Determine the (X, Y) coordinate at the center of the cell enclosing the given text.  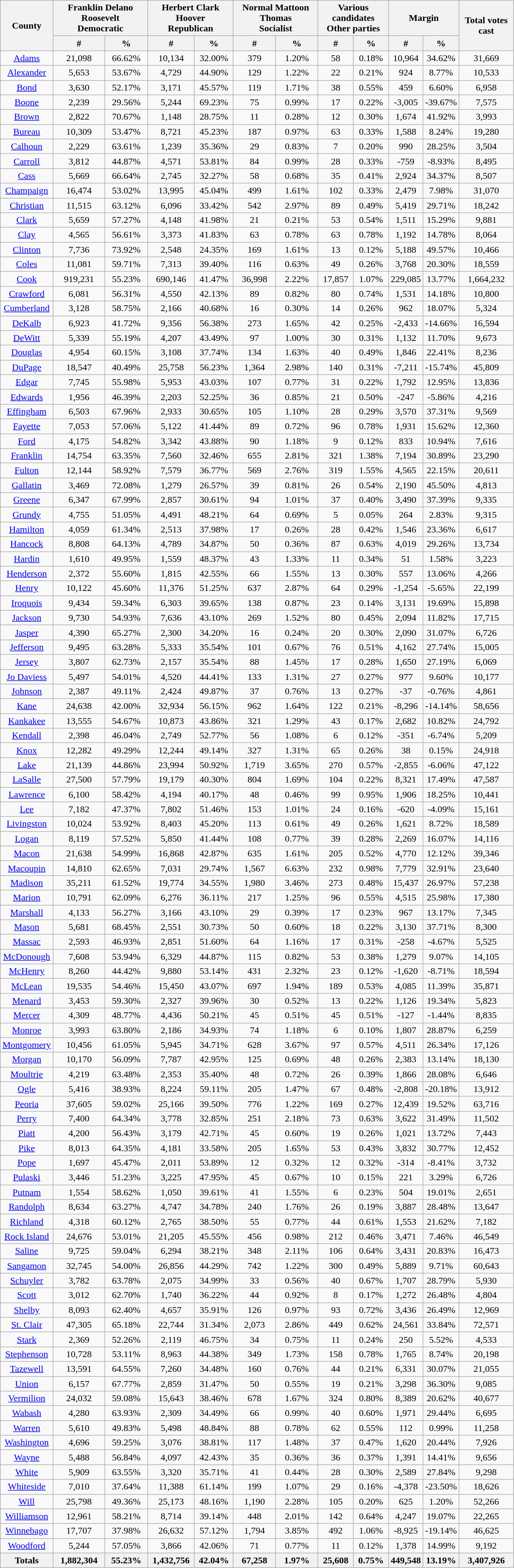
5,930 (486, 1280)
54.99% (126, 853)
189 (336, 986)
44.90% (214, 73)
7.46% (441, 1236)
0.34% (371, 559)
64.35% (126, 1148)
0.40% (371, 500)
48.37% (214, 559)
39.96% (214, 1001)
57.27% (126, 220)
1,866 (406, 1074)
47,122 (486, 765)
30.61% (214, 500)
13.72% (441, 1133)
0.42% (371, 529)
8,093 (79, 1310)
-8.41% (441, 1163)
42.87% (214, 853)
37.74% (214, 353)
4,491 (171, 515)
4,954 (79, 353)
Mercer (27, 1015)
13,734 (486, 544)
20.83% (441, 1251)
Morgan (27, 1060)
16,594 (486, 323)
52,266 (486, 1501)
37.39% (441, 500)
-2,433 (406, 323)
13,591 (79, 1369)
46,625 (486, 1531)
57.05% (126, 1546)
62 (336, 1428)
Normal Mattoon ThomasSocialist (276, 18)
39.65% (214, 603)
12,439 (406, 1104)
1.67% (296, 1399)
0.19% (371, 1207)
-8.71% (441, 971)
-4,378 (406, 1487)
20.44% (441, 1443)
2.97% (296, 205)
431 (255, 971)
Fayette (27, 426)
22.41% (441, 353)
Clinton (27, 250)
Wabash (27, 1413)
McLean (27, 986)
35.36% (214, 146)
34.71% (214, 1045)
1.45% (296, 662)
8,714 (171, 1516)
56.38% (214, 323)
2,765 (171, 1222)
8,507 (486, 176)
4,059 (79, 529)
Marshall (27, 912)
1,559 (171, 559)
Jersey (27, 662)
199 (255, 1487)
4,696 (79, 1443)
1,794 (255, 1531)
30.07% (441, 1369)
14,105 (486, 957)
53.02% (126, 190)
34.78% (214, 1207)
6,259 (486, 1030)
33.58% (214, 1148)
39.40% (214, 264)
4,804 (486, 1295)
31,070 (486, 190)
17,857 (336, 279)
57.52% (126, 839)
-247 (406, 397)
13.06% (441, 573)
0.44% (296, 1472)
34.93% (214, 1030)
39.14% (214, 1516)
4,247 (406, 1516)
42.95% (214, 1060)
3.65% (296, 765)
Jo Daviess (27, 677)
51.60% (214, 942)
62.70% (126, 1295)
11.70% (441, 338)
25,173 (171, 1501)
3,373 (171, 235)
40.17% (214, 794)
5,610 (79, 1428)
327 (255, 750)
14 (336, 308)
55.60% (126, 573)
9,298 (486, 1472)
5.52% (441, 1339)
54.67% (126, 721)
7,926 (486, 1443)
43.86% (214, 721)
2,327 (171, 1001)
3,407,926 (486, 1560)
Vermilion (27, 1399)
625 (406, 1501)
45.04% (214, 190)
DeKalb (27, 323)
22,199 (486, 588)
9,881 (486, 220)
20.30% (441, 264)
Hardin (27, 559)
23,640 (486, 868)
2,353 (171, 1074)
Massac (27, 942)
0.92% (296, 1295)
34.48% (214, 1369)
51.25% (214, 588)
2,682 (406, 721)
3,732 (486, 1163)
125 (255, 1060)
48.77% (126, 1015)
4,175 (79, 441)
St. Clair (27, 1325)
2,924 (406, 176)
15.29% (441, 220)
31,669 (486, 58)
2,157 (171, 662)
59.08% (126, 1399)
32.91% (441, 868)
492 (336, 1531)
Tazewell (27, 1369)
140 (336, 367)
697 (255, 986)
2.01% (296, 1516)
60.15% (126, 353)
23.36% (441, 529)
42.13% (214, 294)
38.21% (214, 1251)
17,380 (486, 897)
Pulaski (27, 1178)
14,116 (486, 839)
0.53% (371, 986)
24,638 (79, 706)
1,610 (79, 559)
16,473 (486, 1251)
2,119 (171, 1339)
1,190 (255, 1501)
2,551 (171, 927)
678 (255, 1399)
11,388 (171, 1487)
32.85% (214, 1118)
0.68% (296, 176)
Franklin (27, 456)
87 (336, 544)
2,548 (171, 250)
2.11% (296, 1251)
8,321 (406, 780)
7,194 (406, 456)
0.83% (296, 146)
26.48% (441, 1295)
7,745 (79, 382)
10,791 (79, 897)
24,792 (486, 721)
2.32% (296, 971)
-37 (406, 692)
101 (255, 647)
8.77% (441, 73)
65 (336, 750)
102 (336, 190)
2,387 (79, 692)
42.04% (214, 1560)
6.60% (441, 87)
65.27% (126, 632)
1,846 (406, 353)
Knox (27, 750)
Clay (27, 235)
75 (255, 102)
8,721 (171, 132)
7,636 (171, 618)
2.28% (296, 1501)
17.49% (441, 780)
1.73% (296, 1354)
1,621 (406, 824)
300 (336, 1266)
9,730 (79, 618)
53.81% (214, 161)
5,188 (406, 250)
13,836 (486, 382)
41.72% (126, 323)
6,276 (171, 897)
4,520 (171, 677)
29.44% (441, 1413)
2,589 (406, 1472)
0.74% (371, 294)
4,755 (79, 515)
32.46% (214, 456)
10 (336, 1178)
37.71% (441, 927)
56.15% (214, 706)
0.95% (371, 794)
63.55% (126, 1472)
1,021 (406, 1133)
112 (406, 1428)
2,073 (255, 1325)
53.92% (126, 824)
2.22% (296, 279)
34.49% (214, 1413)
11,081 (79, 264)
0.43% (371, 1148)
1,882,304 (79, 1560)
8,260 (79, 971)
-0.76% (441, 692)
Madison (27, 883)
22,265 (486, 1516)
45.47% (126, 1163)
Coles (27, 264)
Johnson (27, 692)
Greene (27, 500)
6,303 (171, 603)
47,305 (79, 1325)
7,787 (171, 1060)
0.50% (371, 397)
10,964 (406, 58)
4,219 (79, 1074)
4,181 (171, 1148)
54.46% (126, 986)
24,561 (406, 1325)
8,835 (486, 1015)
1,126 (406, 1001)
0.18% (371, 58)
990 (406, 146)
31.07% (441, 632)
19,774 (171, 883)
2.76% (296, 471)
42.55% (214, 573)
3,490 (406, 500)
2,851 (171, 942)
54.82% (126, 441)
1.94% (296, 986)
36.77% (214, 471)
Brown (27, 117)
Bureau (27, 132)
32,745 (79, 1266)
2,383 (406, 1060)
McDonough (27, 957)
-14.66% (441, 323)
3,320 (171, 1472)
32,934 (171, 706)
30.65% (214, 411)
-351 (406, 736)
47.37% (126, 809)
4,133 (79, 912)
45.50% (441, 485)
10,122 (79, 588)
5,339 (79, 338)
557 (406, 573)
2.83% (441, 515)
19,535 (79, 986)
48.21% (214, 515)
Herbert Clark HooverRepublican (190, 18)
2,513 (171, 529)
26.57% (214, 485)
49.83% (126, 1428)
0.47% (371, 1443)
9.07% (441, 957)
Monroe (27, 1030)
Peoria (27, 1104)
Alexander (27, 73)
270 (336, 765)
52.77% (214, 736)
4,515 (406, 897)
63.93% (126, 1413)
212 (336, 1236)
56 (255, 736)
11.82% (441, 618)
Bond (27, 87)
26.49% (441, 1310)
0.81% (296, 485)
32.00% (214, 58)
Stephenson (27, 1354)
Carroll (27, 161)
12.95% (441, 382)
2,300 (171, 632)
542 (255, 205)
Macon (27, 853)
52.25% (214, 397)
14.41% (441, 1457)
456 (255, 1236)
9,335 (486, 500)
3,179 (171, 1133)
56.23% (214, 367)
45,809 (486, 367)
138 (255, 603)
1.76% (296, 1207)
4,533 (486, 1339)
637 (255, 588)
67.99% (126, 500)
12,969 (486, 1310)
McHenry (27, 971)
46.75% (214, 1339)
1.97% (296, 1560)
6,503 (79, 411)
229,085 (406, 279)
52.17% (126, 87)
56.27% (126, 912)
7,579 (171, 471)
7,575 (486, 102)
7,736 (79, 250)
804 (255, 780)
38.50% (214, 1222)
White (27, 1472)
38.81% (214, 1443)
9,495 (79, 647)
3,469 (79, 485)
106 (336, 1251)
10,134 (171, 58)
46.04% (126, 736)
15,161 (486, 809)
Henderson (27, 573)
45.23% (214, 132)
26.97% (441, 883)
9,434 (79, 603)
39.50% (214, 1104)
1,740 (171, 1295)
48.16% (214, 1501)
3,431 (406, 1251)
6,294 (171, 1251)
44.86% (126, 765)
Various candidatesOther parties (353, 18)
6,157 (79, 1383)
0.56% (296, 1280)
4,194 (171, 794)
19,280 (486, 132)
1,815 (171, 573)
93 (336, 1310)
19.07% (441, 1516)
5,889 (406, 1266)
55.98% (126, 382)
1,931 (406, 426)
7 (336, 146)
7,802 (171, 809)
1,511 (406, 220)
10,873 (171, 721)
17,715 (486, 618)
38.46% (214, 1399)
31 (336, 382)
-23.50% (441, 1487)
Pike (27, 1148)
59.30% (126, 1001)
36.22% (214, 1295)
43.07% (214, 986)
5,416 (79, 1089)
22 (336, 73)
3,012 (79, 1295)
7.98% (441, 190)
19.69% (441, 603)
-1,254 (406, 588)
1,546 (406, 529)
3,570 (406, 411)
41.47% (214, 279)
4,019 (406, 544)
34.87% (214, 544)
15,005 (486, 647)
158 (336, 1354)
4,097 (171, 1457)
9.60% (441, 677)
2,203 (171, 397)
Ogle (27, 1089)
0.85% (296, 397)
2,651 (486, 1192)
Franklin Delano RooseveltDemocratic (101, 18)
-5.86% (441, 397)
28.79% (441, 1280)
251 (255, 1118)
28.25% (441, 146)
1.48% (296, 1443)
25.98% (441, 897)
1,956 (79, 397)
Wayne (27, 1457)
56.84% (126, 1457)
31.34% (214, 1325)
1.00% (296, 338)
5,324 (486, 308)
-39.67% (441, 102)
-8.93% (441, 161)
65.18% (126, 1325)
122 (336, 706)
36,998 (255, 279)
66.64% (126, 176)
Mason (27, 927)
76 (336, 647)
3,130 (406, 927)
27.19% (441, 662)
4,861 (486, 692)
56.61% (126, 235)
53.67% (126, 73)
26.34% (441, 1045)
53.01% (126, 1236)
232 (336, 868)
31.49% (441, 1118)
3.85% (296, 1531)
40.49% (126, 367)
104 (336, 780)
Scott (27, 1295)
Jefferson (27, 647)
18,130 (486, 1060)
-7,211 (406, 367)
8,064 (486, 235)
10,309 (79, 132)
56.43% (126, 1133)
24.35% (214, 250)
62.65% (126, 868)
33.42% (214, 205)
94 (255, 500)
5,488 (79, 1457)
36.11% (214, 897)
16,868 (171, 853)
8.74% (441, 1354)
71 (255, 1546)
2,186 (171, 1030)
1,971 (406, 1413)
13.19% (441, 1560)
1,132 (406, 338)
63.48% (126, 1074)
74 (255, 1030)
Williamson (27, 1516)
119 (255, 87)
2,933 (171, 411)
3,768 (406, 264)
240 (255, 1207)
14,754 (79, 456)
42 (336, 323)
Jasper (27, 632)
50.21% (214, 1015)
-2,808 (406, 1089)
2,593 (79, 942)
13.17% (441, 912)
Edgar (27, 382)
4,200 (79, 1133)
15,898 (486, 603)
Crawford (27, 294)
35,871 (486, 986)
1.10% (296, 411)
499 (255, 190)
99 (336, 794)
1,432,756 (171, 1560)
52.26% (126, 1339)
56.09% (126, 1060)
63.28% (126, 647)
5,333 (171, 647)
27 (336, 677)
3,342 (171, 441)
7,616 (486, 441)
DeWitt (27, 338)
21,638 (79, 853)
Livingston (27, 824)
3,166 (171, 912)
6,329 (171, 957)
40,677 (486, 1399)
28.08% (441, 1074)
Rock Island (27, 1236)
42.06% (214, 1546)
66.62% (126, 58)
2,190 (406, 485)
13.77% (441, 279)
319 (336, 471)
2,749 (171, 736)
-15.74% (441, 367)
Sangamon (27, 1266)
Total votes cast (486, 26)
69.23% (214, 102)
4,511 (406, 1045)
116 (255, 264)
34.20% (214, 632)
1,588 (406, 132)
8.72% (441, 824)
43.49% (214, 338)
26,632 (171, 1531)
-314 (406, 1163)
-4.67% (441, 942)
58.75% (126, 308)
Clark (27, 220)
18,594 (486, 971)
10,441 (486, 794)
8,224 (171, 1089)
1,239 (171, 146)
8,119 (79, 839)
18,547 (79, 367)
34.55% (214, 883)
Woodford (27, 1546)
3,887 (406, 1207)
67.77% (126, 1383)
967 (406, 912)
54.00% (126, 1266)
Champaign (27, 190)
10,533 (486, 73)
9,192 (486, 1546)
60.12% (126, 1222)
31.47% (214, 1383)
8,963 (171, 1354)
26,856 (171, 1266)
9 (336, 441)
1,792 (406, 382)
35.40% (214, 1074)
4,148 (171, 220)
47.95% (214, 1178)
5,419 (406, 205)
49.14% (214, 750)
61.52% (126, 883)
2,372 (79, 573)
21,205 (171, 1236)
25,798 (79, 1501)
49.29% (126, 750)
70.67% (126, 117)
14.78% (441, 235)
1,980 (255, 883)
35.71% (214, 1472)
6,096 (171, 205)
Adams (27, 58)
6,081 (79, 294)
3,471 (406, 1236)
Union (27, 1383)
115 (255, 957)
7,345 (486, 912)
1,567 (255, 868)
84 (255, 161)
3,778 (171, 1118)
1,192 (406, 235)
5,525 (486, 942)
27,500 (79, 780)
40.30% (214, 780)
25,166 (171, 1104)
Jackson (27, 618)
67 (336, 1089)
Totals (27, 1560)
4,085 (406, 986)
11,376 (171, 588)
34.99% (214, 1280)
43.03% (214, 382)
46.39% (126, 397)
1,650 (406, 662)
22,744 (171, 1325)
4,436 (171, 1015)
1,364 (255, 367)
14,810 (79, 868)
1,620 (406, 1443)
8,389 (406, 1399)
28.48% (441, 1207)
2.81% (296, 456)
23,290 (486, 456)
6,100 (79, 794)
14.18% (441, 294)
19,179 (171, 780)
24,032 (79, 1399)
8,236 (486, 353)
64.34% (126, 1118)
Lee (27, 809)
11,515 (79, 205)
2,166 (171, 308)
5,909 (79, 1472)
33 (255, 1280)
49.95% (126, 559)
1.47% (296, 1089)
8,300 (486, 927)
5,209 (486, 736)
10,170 (79, 1060)
4,657 (171, 1310)
3,076 (171, 1443)
63.35% (126, 456)
64.13% (126, 544)
8,495 (486, 161)
9,356 (171, 323)
5,850 (171, 839)
Whiteside (27, 1487)
2,239 (79, 102)
42.71% (214, 1133)
10,728 (79, 1354)
27.84% (441, 1472)
9,673 (486, 338)
129 (255, 73)
Randolph (27, 1207)
61.14% (214, 1487)
4,550 (171, 294)
1,148 (171, 117)
3,225 (171, 1178)
776 (255, 1104)
Perry (27, 1118)
10.82% (441, 721)
63.80% (126, 1030)
-4.09% (441, 809)
5,823 (486, 1001)
153 (255, 809)
-759 (406, 161)
Ford (27, 441)
13.14% (441, 1060)
12,282 (79, 750)
19.52% (441, 1104)
448 (255, 1516)
324 (336, 1399)
0.62% (371, 1325)
11,502 (486, 1118)
27.74% (441, 647)
Iroquois (27, 603)
53.11% (126, 1354)
63.12% (126, 205)
-19.14% (441, 1531)
3,453 (79, 1001)
-2,855 (406, 765)
64.55% (126, 1369)
628 (255, 1045)
68.45% (126, 927)
10,024 (79, 824)
9,656 (486, 1457)
-14.14% (441, 706)
51.23% (126, 1178)
57,238 (486, 883)
19.34% (441, 1001)
15,450 (171, 986)
10,177 (486, 677)
8.24% (441, 132)
6,923 (79, 323)
49.87% (214, 692)
6,646 (486, 1074)
Piatt (27, 1133)
61.05% (126, 1045)
Grundy (27, 515)
14.99% (441, 1546)
58.62% (126, 1192)
1.29% (296, 721)
1,674 (406, 117)
3,832 (406, 1148)
43.88% (214, 441)
3,298 (406, 1383)
Winnebago (27, 1531)
44.29% (214, 1266)
3,866 (171, 1546)
Gallatin (27, 485)
24 (336, 809)
5,953 (171, 382)
1,906 (406, 794)
1.69% (296, 780)
-20.18% (441, 1089)
54.01% (126, 677)
269 (255, 618)
18 (336, 927)
0.87% (296, 603)
379 (255, 58)
1,378 (406, 1546)
Hancock (27, 544)
7,443 (486, 1133)
655 (255, 456)
1,531 (406, 294)
12,452 (486, 1148)
37,605 (79, 1104)
4,390 (79, 632)
-6.74% (441, 736)
221 (406, 1178)
2,229 (79, 146)
7,031 (171, 868)
0.25% (371, 323)
Stark (27, 1339)
53.14% (214, 971)
9,725 (79, 1251)
12.12% (441, 853)
Will (27, 1501)
Schuyler (27, 1280)
8,403 (171, 824)
3,812 (79, 161)
2,859 (171, 1383)
29.56% (126, 102)
9,569 (486, 411)
15.62% (441, 426)
Warren (27, 1428)
117 (255, 1443)
67,258 (255, 1560)
45.57% (214, 87)
-620 (406, 809)
Fulton (27, 471)
5,659 (79, 220)
19.01% (441, 1192)
5,497 (79, 677)
-8,925 (406, 1531)
63,716 (486, 1104)
55.19% (126, 338)
2,479 (406, 190)
25,608 (336, 1560)
7,313 (171, 264)
45.20% (214, 824)
33.84% (441, 1325)
126 (255, 1310)
2,090 (406, 632)
7,260 (171, 1369)
40.68% (214, 308)
1.06% (371, 1531)
1,554 (79, 1192)
2,011 (171, 1163)
142 (336, 1516)
20 (336, 632)
1,050 (171, 1192)
2.87% (296, 588)
4,747 (171, 1207)
0.45% (371, 618)
2,822 (79, 117)
8,808 (79, 544)
4,207 (171, 338)
504 (406, 1192)
113 (255, 824)
Kendall (27, 736)
21,098 (79, 58)
63.78% (126, 1280)
-127 (406, 1015)
46.93% (126, 942)
5,945 (171, 1045)
3,171 (171, 87)
59.02% (126, 1104)
41.83% (214, 235)
1,391 (406, 1457)
39,346 (486, 853)
2,369 (79, 1339)
63.27% (126, 1207)
7,779 (406, 868)
18,559 (486, 264)
1.63% (296, 353)
690,146 (171, 279)
4,309 (79, 1015)
1,553 (406, 1222)
53.94% (126, 957)
51.05% (126, 515)
38.93% (126, 1089)
250 (406, 1339)
Kankakee (27, 721)
54.93% (126, 618)
3,128 (79, 308)
Washington (27, 1443)
9,085 (486, 1383)
Putnam (27, 1192)
57.79% (126, 780)
11,258 (486, 1428)
58.21% (126, 1516)
46,549 (486, 1236)
35.91% (214, 1310)
15,643 (171, 1399)
56.31% (126, 294)
6,958 (486, 87)
3,131 (406, 603)
1,807 (406, 1030)
6.63% (296, 868)
13,555 (79, 721)
18.07% (441, 308)
21.62% (441, 1222)
59.71% (126, 264)
0.05% (371, 515)
Macoupin (27, 868)
1.08% (296, 736)
160 (255, 1369)
Calhoun (27, 146)
2,094 (406, 618)
348 (255, 1251)
-8,296 (406, 706)
57.12% (214, 1531)
29.74% (214, 868)
4,571 (171, 161)
1.25% (296, 897)
2,309 (171, 1413)
16,474 (79, 190)
13,647 (486, 1207)
1.38% (371, 456)
20,611 (486, 471)
47,587 (486, 780)
58.92% (126, 471)
4,162 (406, 647)
3,446 (79, 1178)
12,244 (171, 750)
Marion (27, 897)
4,266 (486, 573)
0.37% (371, 1457)
4,813 (486, 485)
17,707 (79, 1531)
48.84% (214, 1428)
4,216 (486, 397)
742 (255, 1266)
5,669 (79, 176)
217 (255, 897)
5,122 (171, 426)
73 (336, 1118)
45.60% (126, 588)
635 (255, 853)
187 (255, 132)
61.34% (126, 529)
Edwards (27, 397)
42.00% (126, 706)
Christian (27, 205)
Cook (27, 279)
12,961 (79, 1516)
3.46% (296, 883)
Pope (27, 1163)
57.06% (126, 426)
LaSalle (27, 780)
3.29% (441, 1178)
62.73% (126, 662)
22.15% (441, 471)
459 (406, 87)
32.27% (214, 176)
0.14% (371, 603)
3,108 (171, 353)
24,676 (79, 1236)
16.07% (441, 839)
18.25% (441, 794)
1,272 (406, 1295)
Margin (424, 18)
2,857 (171, 500)
23,994 (171, 765)
45.55% (214, 1236)
4,280 (79, 1413)
30.73% (214, 927)
34 (255, 1339)
21,055 (486, 1369)
1.33% (296, 559)
1.64% (296, 706)
13,912 (486, 1089)
18,626 (486, 1487)
59.25% (126, 1443)
9.71% (441, 1266)
6,347 (79, 500)
72,571 (486, 1325)
0.80% (371, 1399)
41.92% (441, 117)
Effingham (27, 411)
21,139 (79, 765)
264 (406, 515)
2,398 (79, 736)
44.38% (214, 1354)
County (27, 26)
Henry (27, 588)
29.71% (441, 205)
6,069 (486, 662)
449,548 (406, 1560)
90 (255, 441)
3.67% (296, 1045)
58.42% (126, 794)
6,695 (486, 1413)
18,242 (486, 205)
53.47% (126, 132)
-6.06% (441, 765)
2.18% (296, 1118)
4,770 (406, 853)
133 (255, 677)
1,664,232 (486, 279)
0.10% (371, 1030)
7,010 (79, 1487)
63.61% (126, 146)
Kane (27, 706)
51 (406, 559)
-3,005 (406, 102)
6,331 (406, 1369)
Logan (27, 839)
Lake (27, 765)
12,144 (79, 471)
3,223 (486, 559)
59.34% (126, 603)
24,918 (486, 750)
Lawrence (27, 794)
5,653 (79, 73)
7,400 (79, 1118)
7,608 (79, 957)
44.42% (126, 971)
-1.44% (441, 1015)
10,466 (486, 250)
1.71% (296, 87)
37.31% (441, 411)
1,765 (406, 1354)
108 (255, 839)
1.16% (296, 942)
Saline (27, 1251)
50.92% (214, 765)
51.46% (214, 809)
134 (255, 353)
13,995 (171, 190)
8 (336, 1295)
53.89% (214, 1163)
833 (406, 441)
2,745 (171, 176)
1.52% (296, 618)
3,807 (79, 662)
0.38% (371, 957)
41.98% (214, 220)
2.86% (296, 1325)
977 (406, 677)
73.92% (126, 250)
9,315 (486, 515)
4,729 (171, 73)
20.62% (441, 1399)
18,589 (486, 824)
55 (255, 1222)
30.77% (441, 1148)
Moultrie (27, 1074)
5 (336, 515)
8,634 (79, 1207)
49.36% (126, 1501)
49.11% (126, 692)
1,719 (255, 765)
0.41% (371, 176)
72.08% (126, 485)
59.11% (214, 1089)
Douglas (27, 353)
Cass (27, 176)
919,231 (79, 279)
58,656 (486, 706)
Richland (27, 1222)
349 (255, 1354)
DuPage (27, 367)
7,053 (79, 426)
36.30% (441, 1383)
29.26% (441, 544)
-1,620 (406, 971)
8,013 (79, 1148)
59.04% (126, 1251)
20,198 (486, 1354)
1.58% (441, 559)
60,643 (486, 1266)
67.96% (126, 411)
1,697 (79, 1163)
3,782 (79, 1280)
34.37% (441, 176)
1,707 (406, 1280)
42.43% (214, 1457)
10.94% (441, 441)
39.61% (214, 1192)
2,424 (171, 692)
-5.65% (441, 588)
Shelby (27, 1310)
44.41% (214, 677)
Montgomery (27, 1045)
-258 (406, 942)
35,211 (79, 883)
28.75% (214, 117)
62.09% (126, 897)
12,360 (486, 426)
2.98% (296, 367)
4,318 (79, 1222)
3,622 (406, 1118)
30.89% (441, 456)
924 (406, 73)
28.87% (441, 1030)
49.57% (441, 250)
3,436 (406, 1310)
11.39% (441, 986)
4,789 (171, 544)
5,498 (171, 1428)
17,126 (486, 1045)
569 (255, 471)
62.40% (126, 1310)
37.64% (126, 1487)
Cumberland (27, 308)
10,456 (79, 1045)
3,630 (79, 87)
9,880 (171, 971)
5,681 (79, 927)
7,560 (171, 456)
2,269 (406, 839)
Boone (27, 102)
Hamilton (27, 529)
34.62% (441, 58)
3,504 (486, 146)
2,075 (171, 1280)
107 (255, 382)
25,758 (171, 367)
Menard (27, 1001)
449 (336, 1325)
6,617 (486, 529)
15,437 (406, 883)
10,800 (486, 294)
